Pinpoint the cell where the given text exists, returning its (x, y) midpoint coordinate. 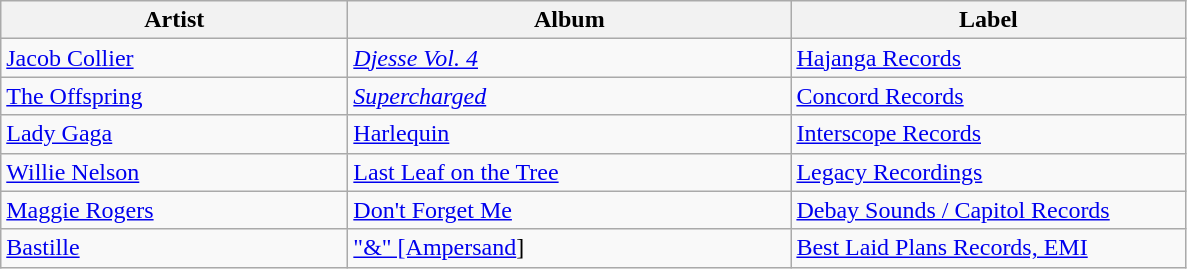
Supercharged (570, 96)
Last Leaf on the Tree (570, 172)
Lady Gaga (174, 134)
Best Laid Plans Records, EMI (988, 248)
Album (570, 20)
Debay Sounds / Capitol Records (988, 210)
Label (988, 20)
Concord Records (988, 96)
Don't Forget Me (570, 210)
Willie Nelson (174, 172)
"&" [Ampersand] (570, 248)
Djesse Vol. 4 (570, 58)
Maggie Rogers (174, 210)
Interscope Records (988, 134)
Artist (174, 20)
Hajanga Records (988, 58)
Jacob Collier (174, 58)
The Offspring (174, 96)
Harlequin (570, 134)
Legacy Recordings (988, 172)
Bastille (174, 248)
